Return the [X, Y] coordinate for the center point of the cell that contains the specified text.  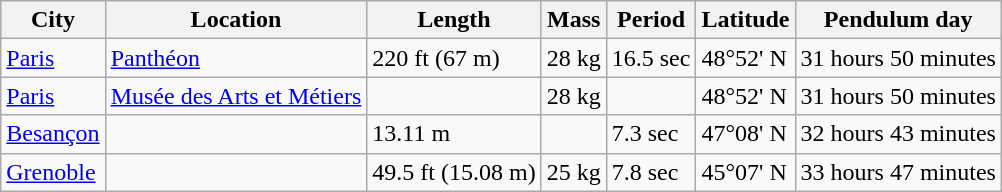
33 hours 47 minutes [898, 172]
Besançon [53, 134]
Panthéon [236, 58]
47°08' N [746, 134]
16.5 sec [651, 58]
Musée des Arts et Métiers [236, 96]
220 ft (67 m) [454, 58]
Length [454, 20]
Grenoble [53, 172]
49.5 ft (15.08 m) [454, 172]
13.11 m [454, 134]
32 hours 43 minutes [898, 134]
Mass [574, 20]
Location [236, 20]
Latitude [746, 20]
45°07' N [746, 172]
7.8 sec [651, 172]
Pendulum day [898, 20]
Period [651, 20]
7.3 sec [651, 134]
City [53, 20]
25 kg [574, 172]
